Find where the given text appears and provide that cell's center as [X, Y] coordinate. 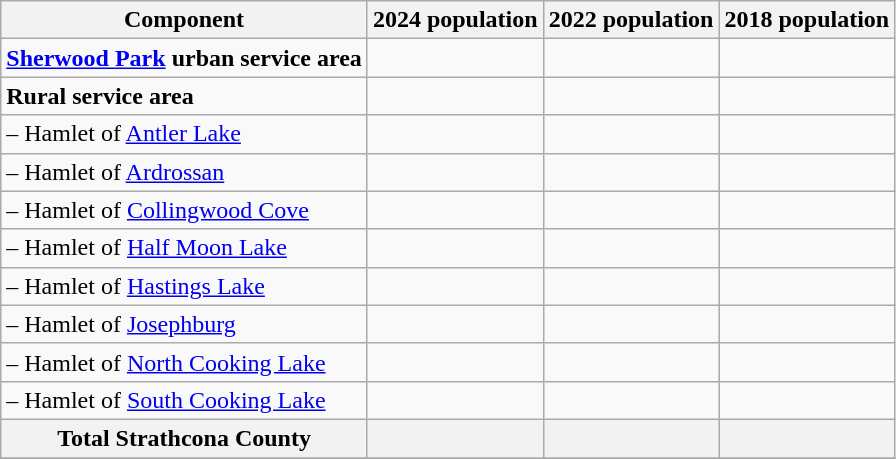
– Hamlet of Ardrossan [184, 172]
– Hamlet of South Cooking Lake [184, 400]
2022 population [631, 20]
Total Strathcona County [184, 438]
– Hamlet of Josephburg [184, 324]
– Hamlet of Hastings Lake [184, 286]
2018 population [807, 20]
– Hamlet of Antler Lake [184, 134]
Rural service area [184, 96]
Component [184, 20]
– Hamlet of Half Moon Lake [184, 248]
– Hamlet of Collingwood Cove [184, 210]
– Hamlet of North Cooking Lake [184, 362]
2024 population [455, 20]
Sherwood Park urban service area [184, 58]
